Determine the (X, Y) coordinate at the center of the cell enclosing the given text.  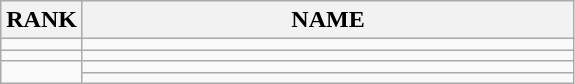
NAME (328, 20)
RANK (42, 20)
